Capture the cell that displays the provided text and extract its [x, y] central coordinate. 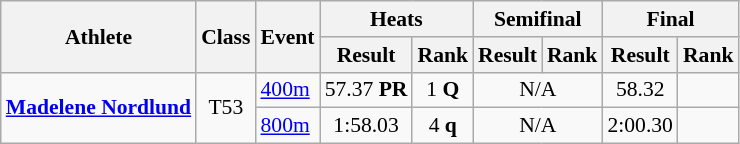
Athlete [98, 36]
Class [226, 36]
Event [287, 36]
T53 [226, 108]
Madelene Nordlund [98, 108]
1 Q [442, 90]
Heats [396, 19]
400m [287, 90]
Final [670, 19]
58.32 [640, 90]
4 q [442, 126]
2:00.30 [640, 126]
1:58.03 [366, 126]
57.37 PR [366, 90]
800m [287, 126]
Semifinal [538, 19]
